Pinpoint the cell where the given text exists, returning its [X, Y] midpoint coordinate. 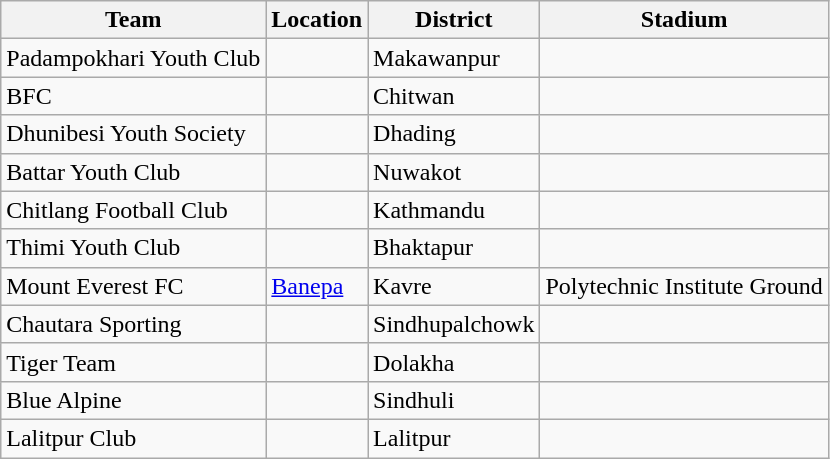
Dhading [454, 134]
Chautara Sporting [134, 324]
Team [134, 20]
Mount Everest FC [134, 286]
Nuwakot [454, 172]
Dolakha [454, 362]
Thimi Youth Club [134, 248]
Kavre [454, 286]
Sindhupalchowk [454, 324]
Padampokhari Youth Club [134, 58]
Banepa [317, 286]
Battar Youth Club [134, 172]
Stadium [684, 20]
District [454, 20]
Makawanpur [454, 58]
Bhaktapur [454, 248]
BFC [134, 96]
Sindhuli [454, 400]
Dhunibesi Youth Society [134, 134]
Chitlang Football Club [134, 210]
Lalitpur Club [134, 438]
Blue Alpine [134, 400]
Chitwan [454, 96]
Kathmandu [454, 210]
Tiger Team [134, 362]
Polytechnic Institute Ground [684, 286]
Location [317, 20]
Lalitpur [454, 438]
